Scan for the cell matching the given text and deliver its (X, Y) coordinate at center. 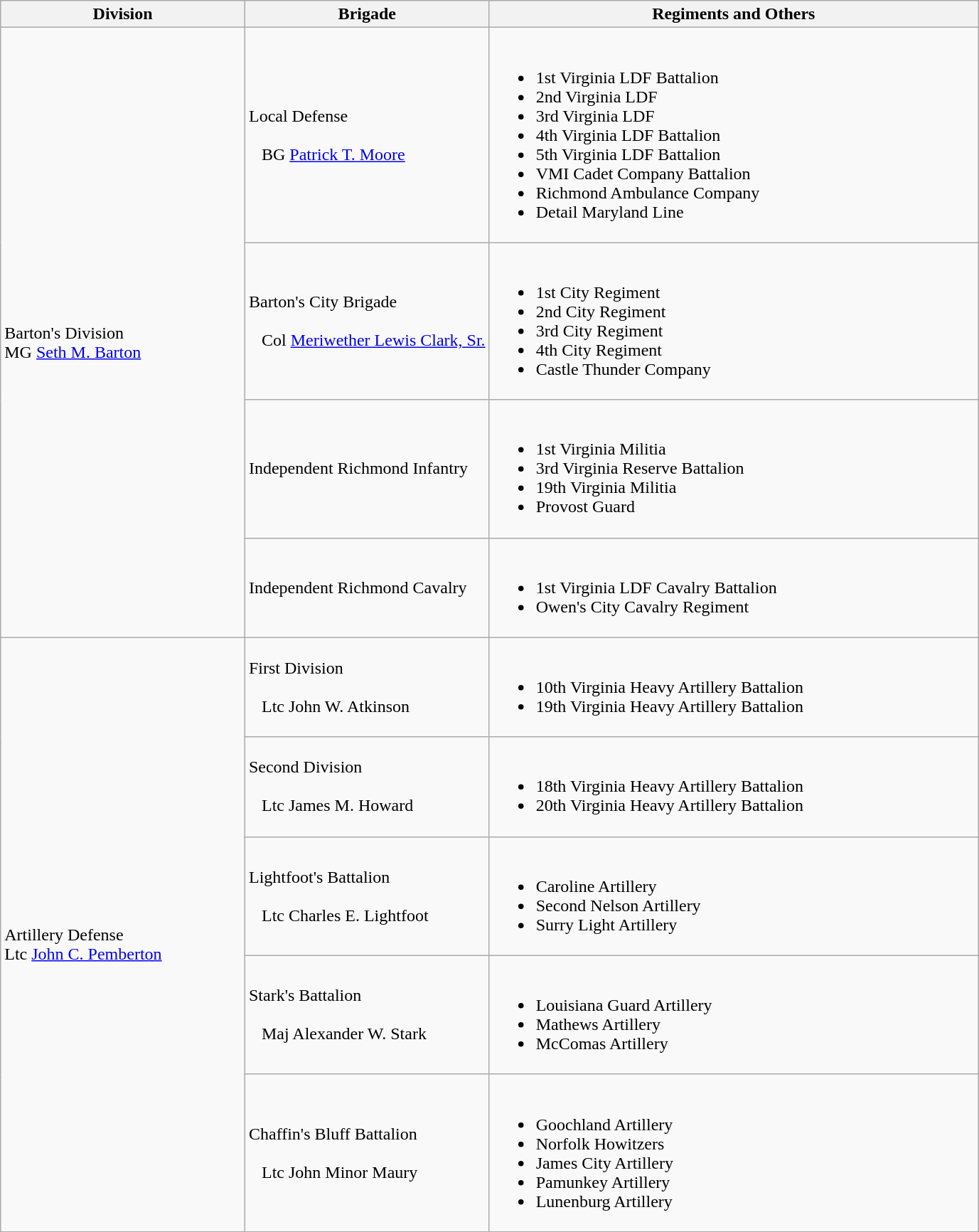
Barton's Division MG Seth M. Barton (123, 333)
1st Virginia LDF Cavalry BattalionOwen's City Cavalry Regiment (734, 588)
Brigade (367, 14)
Division (123, 14)
Second Division Ltc James M. Howard (367, 787)
Caroline ArtillerySecond Nelson ArtillerySurry Light Artillery (734, 896)
1st Virginia Militia3rd Virginia Reserve Battalion19th Virginia MilitiaProvost Guard (734, 469)
Artillery Defense Ltc John C. Pemberton (123, 935)
Independent Richmond Cavalry (367, 588)
Barton's City Brigade Col Meriwether Lewis Clark, Sr. (367, 322)
Louisiana Guard ArtilleryMathews ArtilleryMcComas Artillery (734, 1014)
18th Virginia Heavy Artillery Battalion20th Virginia Heavy Artillery Battalion (734, 787)
Chaffin's Bluff Battalion Ltc John Minor Maury (367, 1152)
Lightfoot's Battalion Ltc Charles E. Lightfoot (367, 896)
1st City Regiment2nd City Regiment3rd City Regiment4th City RegimentCastle Thunder Company (734, 322)
Regiments and Others (734, 14)
Stark's Battalion Maj Alexander W. Stark (367, 1014)
Independent Richmond Infantry (367, 469)
Local Defense BG Patrick T. Moore (367, 135)
Goochland ArtilleryNorfolk HowitzersJames City ArtilleryPamunkey ArtilleryLunenburg Artillery (734, 1152)
10th Virginia Heavy Artillery Battalion19th Virginia Heavy Artillery Battalion (734, 687)
First Division Ltc John W. Atkinson (367, 687)
